Determine the [X, Y] coordinate at the center of the cell enclosing the given text.  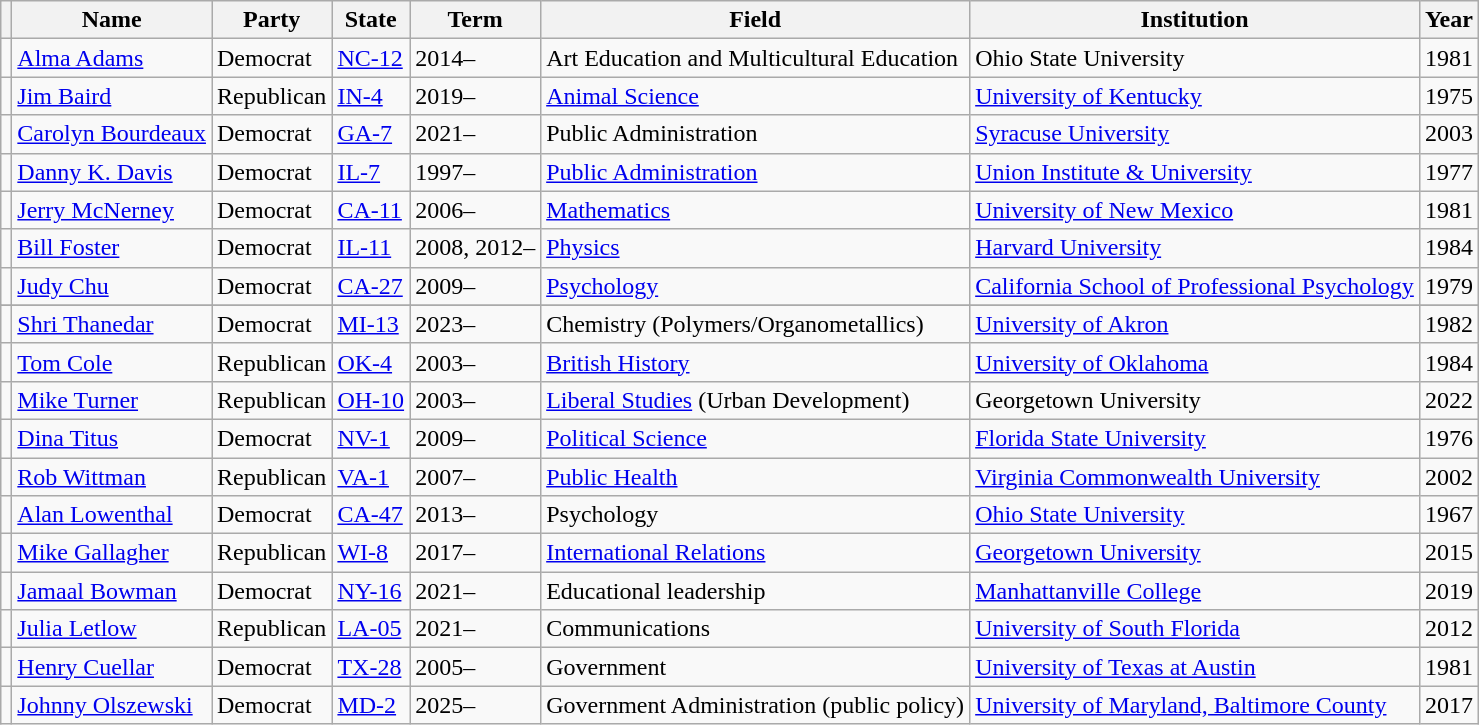
VA-1 [371, 477]
University of Oklahoma [1195, 362]
Tom Cole [112, 362]
LA-05 [371, 629]
Government [756, 667]
International Relations [756, 553]
2007– [476, 477]
Syracuse University [1195, 134]
Animal Science [756, 96]
2012 [1448, 629]
British History [756, 362]
1977 [1448, 172]
2025– [476, 705]
Term [476, 20]
2019– [476, 96]
Public Health [756, 477]
2003 [1448, 134]
IN-4 [371, 96]
GA-7 [371, 134]
Field [756, 20]
NY-16 [371, 591]
California School of Professional Psychology [1195, 286]
Chemistry (Polymers/Organometallics) [756, 324]
2013– [476, 515]
2002 [1448, 477]
Mathematics [756, 210]
Henry Cuellar [112, 667]
University of Akron [1195, 324]
2008, 2012– [476, 248]
CA-47 [371, 515]
2019 [1448, 591]
1976 [1448, 438]
Judy Chu [112, 286]
1982 [1448, 324]
TX-28 [371, 667]
Julia Letlow [112, 629]
Jim Baird [112, 96]
Jamaal Bowman [112, 591]
2017 [1448, 705]
OH-10 [371, 400]
University of Maryland, Baltimore County [1195, 705]
2017– [476, 553]
CA-11 [371, 210]
Virginia Commonwealth University [1195, 477]
Alan Lowenthal [112, 515]
Florida State University [1195, 438]
Mike Turner [112, 400]
Year [1448, 20]
OK-4 [371, 362]
Educational leadership [756, 591]
Manhattanville College [1195, 591]
Rob Wittman [112, 477]
CA-27 [371, 286]
2005– [476, 667]
Alma Adams [112, 58]
2023– [476, 324]
NC-12 [371, 58]
Dina Titus [112, 438]
Communications [756, 629]
2006– [476, 210]
University of South Florida [1195, 629]
2014– [476, 58]
1975 [1448, 96]
1979 [1448, 286]
University of Texas at Austin [1195, 667]
Liberal Studies (Urban Development) [756, 400]
Johnny Olszewski [112, 705]
Bill Foster [112, 248]
State [371, 20]
Mike Gallagher [112, 553]
Harvard University [1195, 248]
University of New Mexico [1195, 210]
1997– [476, 172]
NV-1 [371, 438]
Jerry McNerney [112, 210]
Danny K. Davis [112, 172]
Name [112, 20]
WI-8 [371, 553]
2022 [1448, 400]
Government Administration (public policy) [756, 705]
Carolyn Bourdeaux [112, 134]
Union Institute & University [1195, 172]
Political Science [756, 438]
IL-7 [371, 172]
MI-13 [371, 324]
1967 [1448, 515]
Institution [1195, 20]
Party [272, 20]
2015 [1448, 553]
Shri Thanedar [112, 324]
Physics [756, 248]
IL-11 [371, 248]
University of Kentucky [1195, 96]
Art Education and Multicultural Education [756, 58]
MD-2 [371, 705]
